From the cell containing the given text, extract its center point as (x, y) coordinate. 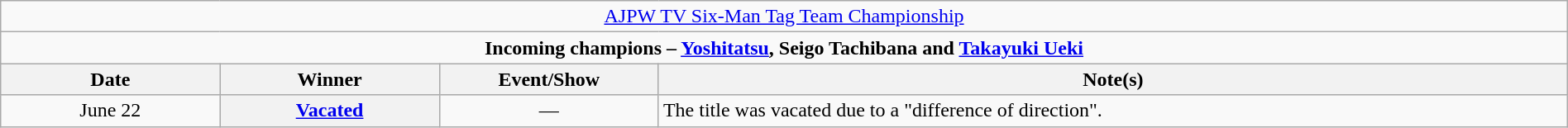
Date (111, 79)
Winner (329, 79)
Event/Show (549, 79)
Vacated (329, 111)
Incoming champions – Yoshitatsu, Seigo Tachibana and Takayuki Ueki (784, 48)
June 22 (111, 111)
— (549, 111)
Note(s) (1113, 79)
The title was vacated due to a "difference of direction". (1113, 111)
AJPW TV Six-Man Tag Team Championship (784, 17)
